Search for the cell housing the specified text and yield its [x, y] center coordinate. 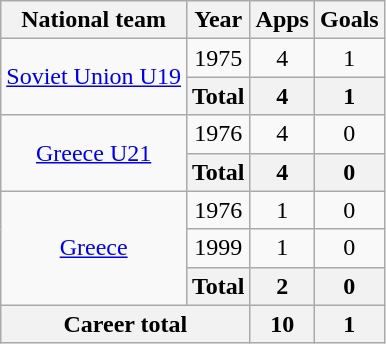
Apps [282, 20]
Goals [349, 20]
1999 [218, 248]
Greece [94, 248]
Year [218, 20]
Greece U21 [94, 153]
2 [282, 286]
10 [282, 324]
National team [94, 20]
Soviet Union U19 [94, 77]
Career total [126, 324]
1975 [218, 58]
